Detect which cell encompasses the target text, then output its [X, Y] center coordinate. 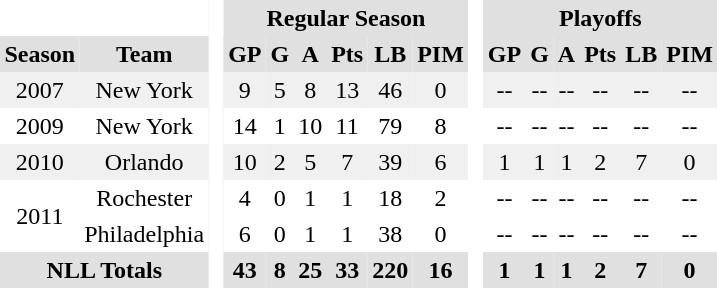
38 [390, 234]
2011 [40, 216]
46 [390, 90]
Philadelphia [144, 234]
9 [245, 90]
Playoffs [600, 18]
2007 [40, 90]
Team [144, 54]
33 [348, 270]
79 [390, 126]
16 [441, 270]
NLL Totals [104, 270]
2009 [40, 126]
14 [245, 126]
Rochester [144, 198]
4 [245, 198]
11 [348, 126]
13 [348, 90]
43 [245, 270]
39 [390, 162]
18 [390, 198]
220 [390, 270]
Regular Season [346, 18]
2010 [40, 162]
25 [310, 270]
PIM [441, 54]
Season [40, 54]
Orlando [144, 162]
